For the text-containing cell, return its midpoint in (x, y) coordinate format. 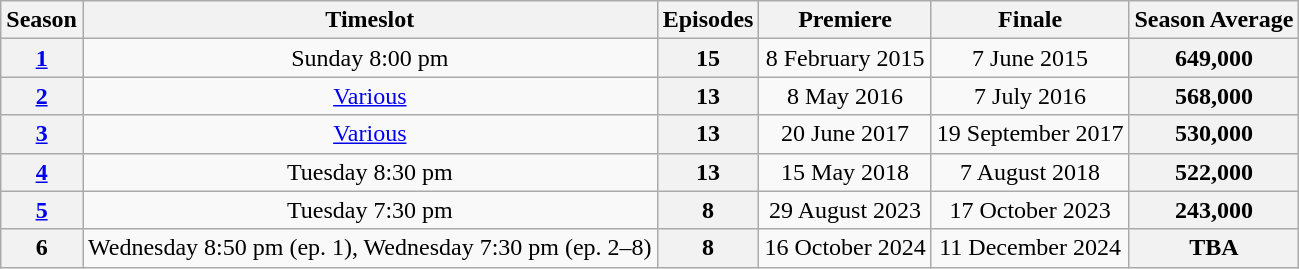
Finale (1030, 20)
568,000 (1214, 96)
4 (42, 172)
19 September 2017 (1030, 134)
TBA (1214, 248)
29 August 2023 (845, 210)
20 June 2017 (845, 134)
1 (42, 58)
Tuesday 7:30 pm (370, 210)
15 (708, 58)
243,000 (1214, 210)
3 (42, 134)
16 October 2024 (845, 248)
Episodes (708, 20)
Sunday 8:00 pm (370, 58)
7 August 2018 (1030, 172)
17 October 2023 (1030, 210)
530,000 (1214, 134)
11 December 2024 (1030, 248)
Season Average (1214, 20)
15 May 2018 (845, 172)
649,000 (1214, 58)
522,000 (1214, 172)
Wednesday 8:50 pm (ep. 1), Wednesday 7:30 pm (ep. 2–8) (370, 248)
6 (42, 248)
7 July 2016 (1030, 96)
5 (42, 210)
Timeslot (370, 20)
Premiere (845, 20)
8 May 2016 (845, 96)
8 February 2015 (845, 58)
2 (42, 96)
Tuesday 8:30 pm (370, 172)
7 June 2015 (1030, 58)
Season (42, 20)
